From the cell containing the given text, extract its center point as (X, Y) coordinate. 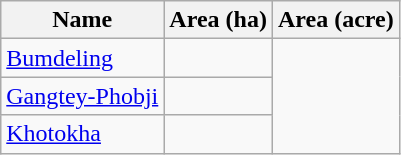
Area (acre) (336, 20)
Name (82, 20)
Area (ha) (218, 20)
Gangtey-Phobji (82, 96)
Khotokha (82, 134)
Bumdeling (82, 58)
